Return the (X, Y) coordinate for the center point of the cell that contains the specified text.  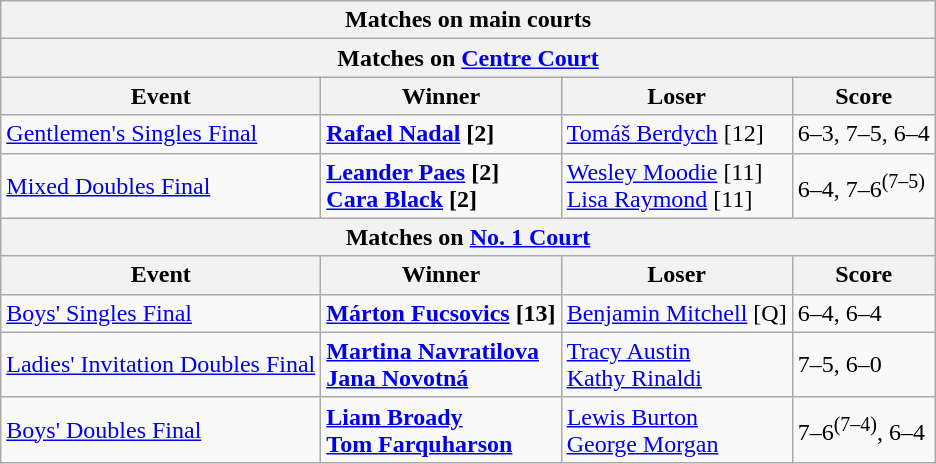
Matches on main courts (468, 20)
Matches on No. 1 Court (468, 237)
Márton Fucsovics [13] (441, 313)
Leander Paes [2] Cara Black [2] (441, 186)
7–6(7–4), 6–4 (864, 430)
Ladies' Invitation Doubles Final (161, 364)
6–4, 7–6(7–5) (864, 186)
Liam Broady Tom Farquharson (441, 430)
Benjamin Mitchell [Q] (676, 313)
Martina Navratilova Jana Novotná (441, 364)
Matches on Centre Court (468, 58)
Tomáš Berdych [12] (676, 134)
Wesley Moodie [11] Lisa Raymond [11] (676, 186)
Lewis Burton George Morgan (676, 430)
Tracy Austin Kathy Rinaldi (676, 364)
6–3, 7–5, 6–4 (864, 134)
Boys' Singles Final (161, 313)
7–5, 6–0 (864, 364)
Rafael Nadal [2] (441, 134)
Gentlemen's Singles Final (161, 134)
Mixed Doubles Final (161, 186)
Boys' Doubles Final (161, 430)
6–4, 6–4 (864, 313)
